Provide the [X, Y] coordinate of the cell's center where the given text is located.  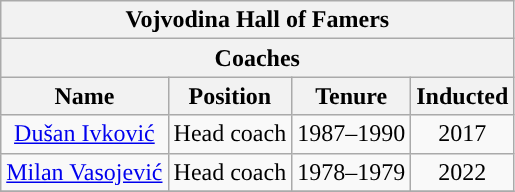
Dušan Ivković [84, 134]
1978–1979 [352, 172]
Milan Vasojević [84, 172]
Coaches [258, 58]
Position [230, 96]
1987–1990 [352, 134]
Name [84, 96]
Inducted [462, 96]
2017 [462, 134]
Tenure [352, 96]
2022 [462, 172]
Vojvodina Hall of Famers [258, 20]
